Find where the given text appears and provide that cell's center as (x, y) coordinate. 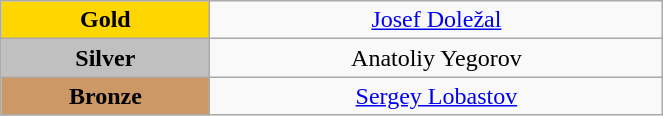
Sergey Lobastov (436, 96)
Josef Doležal (436, 20)
Silver (106, 58)
Gold (106, 20)
Bronze (106, 96)
Anatoliy Yegorov (436, 58)
